Locate the cell with the specified text and output its [x, y] center coordinate. 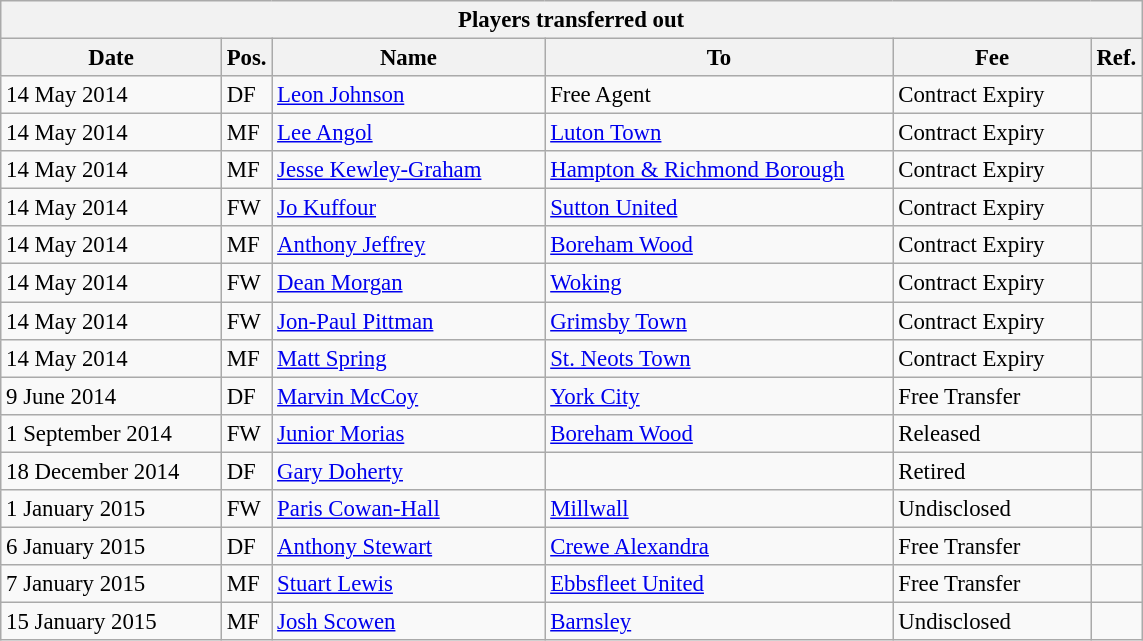
Junior Morias [408, 433]
Dean Morgan [408, 283]
Matt Spring [408, 358]
Sutton United [719, 208]
9 June 2014 [112, 396]
Paris Cowan-Hall [408, 509]
Anthony Jeffrey [408, 245]
Josh Scowen [408, 621]
Name [408, 58]
Millwall [719, 509]
York City [719, 396]
Fee [992, 58]
Jon-Paul Pittman [408, 321]
Hampton & Richmond Borough [719, 170]
18 December 2014 [112, 471]
7 January 2015 [112, 584]
Released [992, 433]
Retired [992, 471]
Woking [719, 283]
6 January 2015 [112, 546]
Players transferred out [572, 20]
Date [112, 58]
To [719, 58]
Marvin McCoy [408, 396]
Ref. [1116, 58]
Crewe Alexandra [719, 546]
Leon Johnson [408, 95]
Lee Angol [408, 133]
1 September 2014 [112, 433]
Stuart Lewis [408, 584]
Barnsley [719, 621]
Free Agent [719, 95]
Ebbsfleet United [719, 584]
Grimsby Town [719, 321]
1 January 2015 [112, 509]
St. Neots Town [719, 358]
Pos. [246, 58]
Jo Kuffour [408, 208]
Anthony Stewart [408, 546]
Luton Town [719, 133]
Gary Doherty [408, 471]
15 January 2015 [112, 621]
Jesse Kewley-Graham [408, 170]
